Locate the cell with the specified text and output its [x, y] center coordinate. 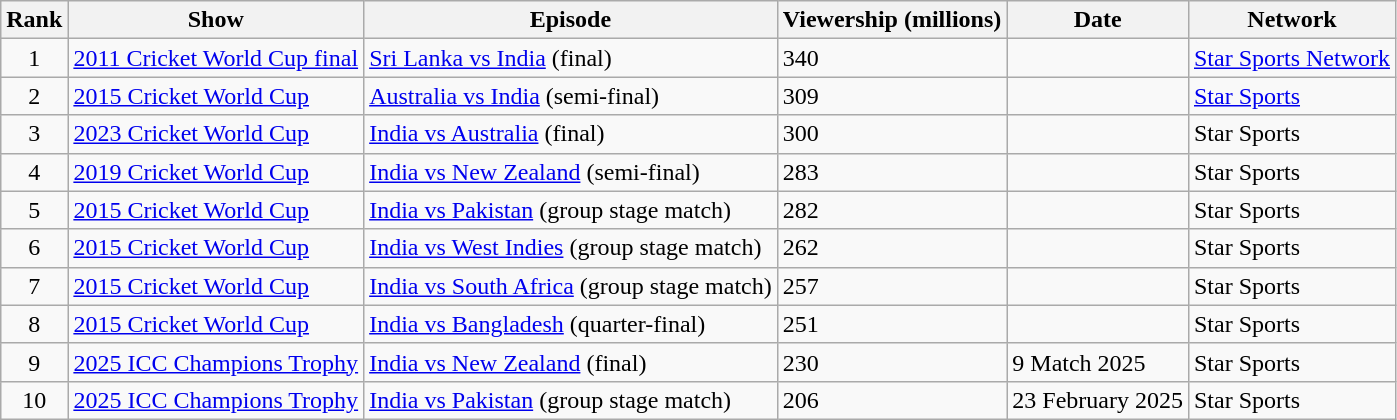
India vs West Indies (group stage match) [571, 248]
India vs New Zealand (semi-final) [571, 172]
283 [892, 172]
Star Sports Network [1292, 58]
230 [892, 362]
7 [34, 286]
Show [216, 20]
251 [892, 324]
Date [1098, 20]
3 [34, 134]
262 [892, 248]
6 [34, 248]
Network [1292, 20]
2 [34, 96]
2011 Cricket World Cup final [216, 58]
Sri Lanka vs India (final) [571, 58]
300 [892, 134]
India vs Australia (final) [571, 134]
10 [34, 400]
8 [34, 324]
9 [34, 362]
Australia vs India (semi-final) [571, 96]
309 [892, 96]
9 Match 2025 [1098, 362]
Viewership (millions) [892, 20]
India vs Bangladesh (quarter-final) [571, 324]
Episode [571, 20]
340 [892, 58]
206 [892, 400]
2023 Cricket World Cup [216, 134]
India vs South Africa (group stage match) [571, 286]
4 [34, 172]
Rank [34, 20]
5 [34, 210]
India vs New Zealand (final) [571, 362]
1 [34, 58]
282 [892, 210]
23 February 2025 [1098, 400]
2019 Cricket World Cup [216, 172]
257 [892, 286]
